Identify which cell holds the provided text, then report its [x, y] central coordinate. 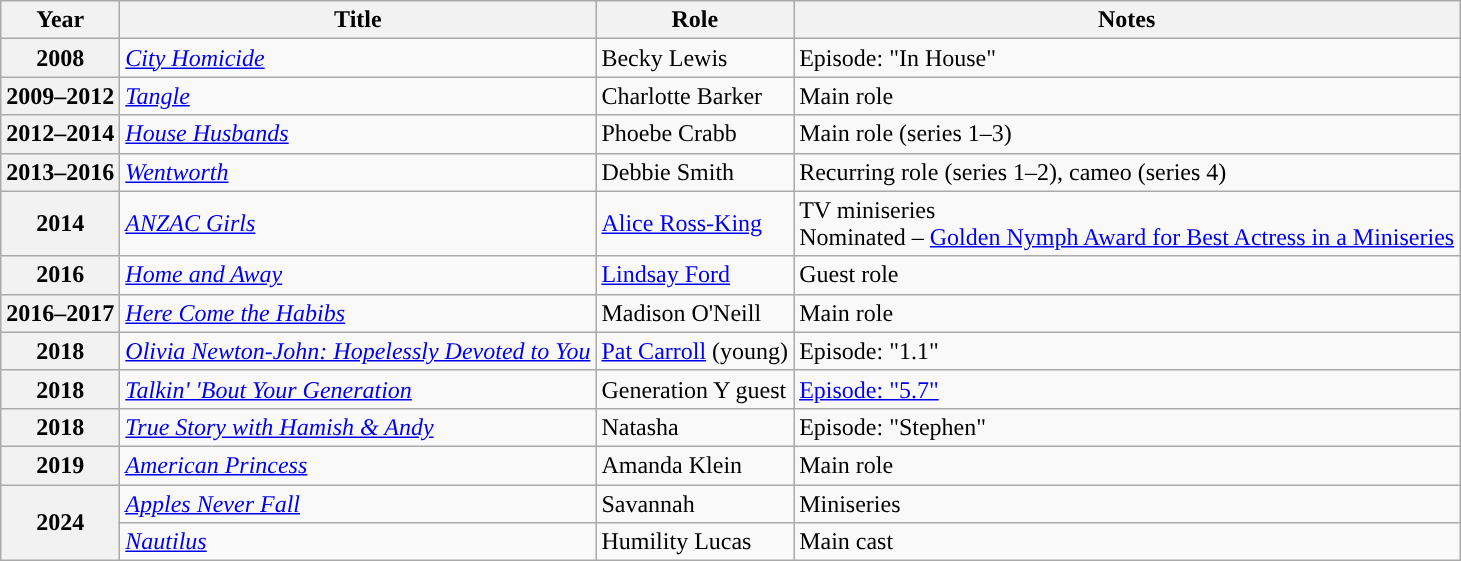
Talkin' 'Bout Your Generation [358, 389]
Natasha [695, 427]
Amanda Klein [695, 465]
Title [358, 20]
Recurring role (series 1–2), cameo (series 4) [1127, 172]
Home and Away [358, 275]
2016 [60, 275]
Tangle [358, 96]
Year [60, 20]
Lindsay Ford [695, 275]
Phoebe Crabb [695, 134]
True Story with Hamish & Andy [358, 427]
Miniseries [1127, 503]
2024 [60, 522]
Apples Never Fall [358, 503]
Main role (series 1–3) [1127, 134]
Episode: "5.7" [1127, 389]
2019 [60, 465]
Alice Ross-King [695, 224]
Charlotte Barker [695, 96]
House Husbands [358, 134]
American Princess [358, 465]
Madison O'Neill [695, 313]
2008 [60, 58]
Savannah [695, 503]
2009–2012 [60, 96]
Episode: "In House" [1127, 58]
Pat Carroll (young) [695, 351]
Nautilus [358, 542]
2014 [60, 224]
2013–2016 [60, 172]
ANZAC Girls [358, 224]
Humility Lucas [695, 542]
Notes [1127, 20]
Main cast [1127, 542]
2012–2014 [60, 134]
City Homicide [358, 58]
Guest role [1127, 275]
Here Come the Habibs [358, 313]
TV miniseriesNominated – Golden Nymph Award for Best Actress in a Miniseries [1127, 224]
Role [695, 20]
Wentworth [358, 172]
Olivia Newton-John: Hopelessly Devoted to You [358, 351]
Becky Lewis [695, 58]
Generation Y guest [695, 389]
Episode: "1.1" [1127, 351]
Episode: "Stephen" [1127, 427]
Debbie Smith [695, 172]
2016–2017 [60, 313]
